From the cell containing the given text, extract its center point as [x, y] coordinate. 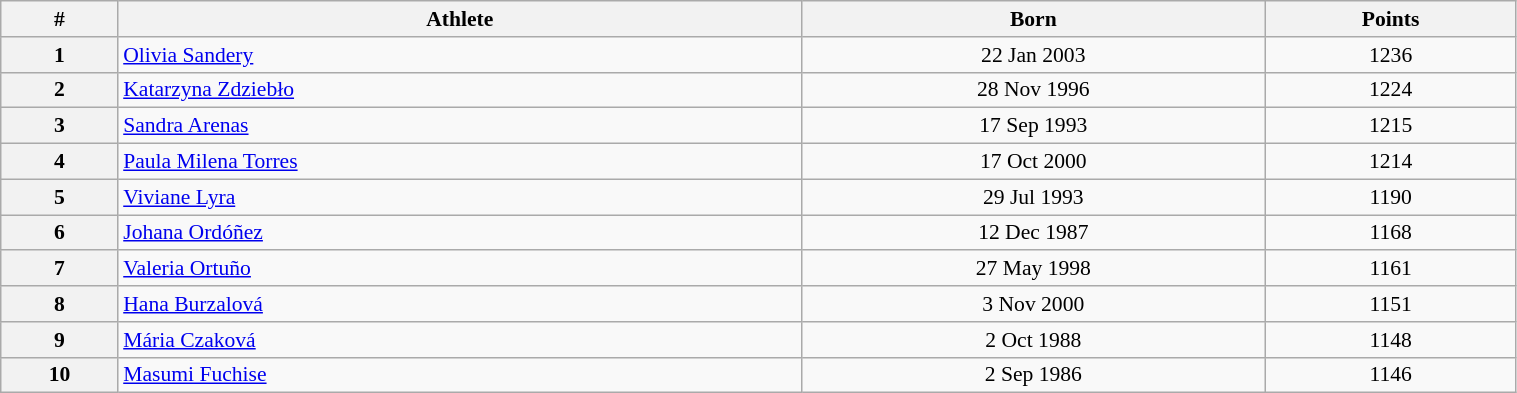
Valeria Ortuño [460, 269]
1148 [1390, 340]
9 [60, 340]
Points [1390, 19]
1151 [1390, 304]
Masumi Fuchise [460, 375]
Viviane Lyra [460, 197]
10 [60, 375]
1214 [1390, 162]
1 [60, 55]
Sandra Arenas [460, 126]
28 Nov 1996 [1033, 90]
12 Dec 1987 [1033, 233]
1190 [1390, 197]
Born [1033, 19]
17 Oct 2000 [1033, 162]
1168 [1390, 233]
# [60, 19]
4 [60, 162]
Johana Ordóñez [460, 233]
1161 [1390, 269]
7 [60, 269]
3 Nov 2000 [1033, 304]
1146 [1390, 375]
Paula Milena Torres [460, 162]
2 Oct 1988 [1033, 340]
2 Sep 1986 [1033, 375]
1236 [1390, 55]
Hana Burzalová [460, 304]
Katarzyna Zdziebło [460, 90]
22 Jan 2003 [1033, 55]
5 [60, 197]
8 [60, 304]
17 Sep 1993 [1033, 126]
27 May 1998 [1033, 269]
Athlete [460, 19]
2 [60, 90]
6 [60, 233]
Mária Czaková [460, 340]
1215 [1390, 126]
1224 [1390, 90]
3 [60, 126]
29 Jul 1993 [1033, 197]
Olivia Sandery [460, 55]
